Locate the cell with the specified text and output its [x, y] center coordinate. 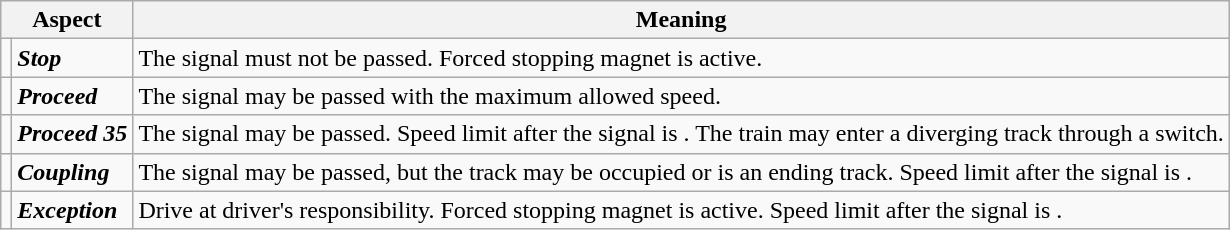
The signal may be passed with the maximum allowed speed. [682, 96]
The signal may be passed, but the track may be occupied or is an ending track. Speed limit after the signal is . [682, 172]
Drive at driver's responsibility. Forced stopping magnet is active. Speed limit after the signal is . [682, 210]
Proceed [72, 96]
Stop [72, 58]
Meaning [682, 20]
Aspect [67, 20]
Exception [72, 210]
Proceed 35 [72, 134]
The signal may be passed. Speed limit after the signal is . The train may enter a diverging track through a switch. [682, 134]
Coupling [72, 172]
The signal must not be passed. Forced stopping magnet is active. [682, 58]
